Find where the given text appears and provide that cell's center as [X, Y] coordinate. 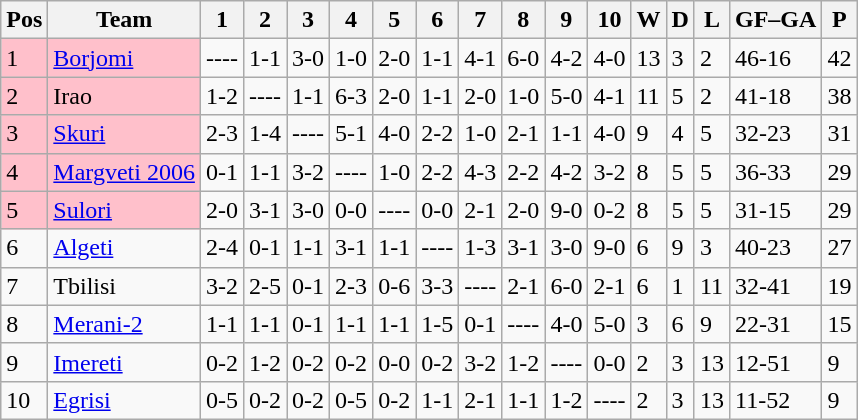
27 [840, 248]
32-23 [775, 134]
GF–GA [775, 20]
15 [840, 324]
1-5 [438, 324]
L [712, 20]
2-4 [222, 248]
Skuri [124, 134]
36-33 [775, 172]
3-3 [438, 286]
31-15 [775, 210]
42 [840, 58]
Sulori [124, 210]
46-16 [775, 58]
12-51 [775, 362]
Pos [24, 20]
Algeti [124, 248]
Borjomi [124, 58]
41-18 [775, 96]
19 [840, 286]
W [648, 20]
D [680, 20]
31 [840, 134]
32-41 [775, 286]
22-31 [775, 324]
Margveti 2006 [124, 172]
1-4 [264, 134]
Irao [124, 96]
P [840, 20]
Tbilisi [124, 286]
Merani-2 [124, 324]
Imereti [124, 362]
38 [840, 96]
0-6 [394, 286]
1-3 [480, 248]
5-1 [352, 134]
Egrisi [124, 400]
40-23 [775, 248]
4-3 [480, 172]
6-3 [352, 96]
Team [124, 20]
2-5 [264, 286]
11-52 [775, 400]
